Return [x, y] of the center of cell containing provided text 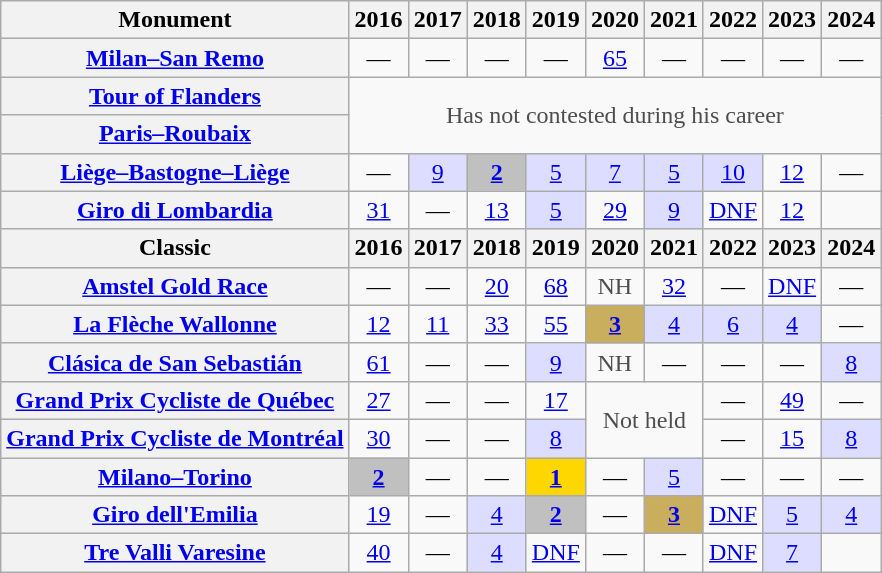
40 [378, 553]
Giro dell'Emilia [175, 515]
31 [378, 210]
27 [378, 400]
20 [496, 286]
13 [496, 210]
17 [556, 400]
Milan–San Remo [175, 58]
Grand Prix Cycliste de Québec [175, 400]
Classic [175, 248]
Liège–Bastogne–Liège [175, 172]
49 [792, 400]
6 [732, 324]
Grand Prix Cycliste de Montréal [175, 438]
Milano–Torino [175, 477]
La Flèche Wallonne [175, 324]
15 [792, 438]
Tre Valli Varesine [175, 553]
Amstel Gold Race [175, 286]
29 [614, 210]
55 [556, 324]
19 [378, 515]
10 [732, 172]
33 [496, 324]
61 [378, 362]
Not held [644, 419]
Monument [175, 20]
Has not contested during his career [615, 115]
65 [614, 58]
1 [556, 477]
Giro di Lombardia [175, 210]
11 [438, 324]
32 [674, 286]
Paris–Roubaix [175, 134]
Clásica de San Sebastián [175, 362]
68 [556, 286]
30 [378, 438]
Tour of Flanders [175, 96]
